Locate the cell with the specified text and output its (x, y) center coordinate. 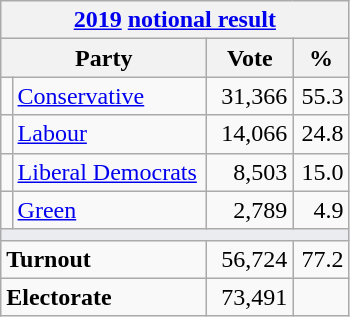
Vote (250, 58)
% (321, 58)
2,789 (250, 210)
56,724 (250, 259)
8,503 (250, 172)
Party (104, 58)
Conservative (110, 96)
Green (110, 210)
Turnout (104, 259)
73,491 (250, 297)
Electorate (104, 297)
14,066 (250, 134)
Labour (110, 134)
4.9 (321, 210)
2019 notional result (175, 20)
77.2 (321, 259)
55.3 (321, 96)
24.8 (321, 134)
31,366 (250, 96)
Liberal Democrats (110, 172)
15.0 (321, 172)
